Scan for the cell matching the given text and deliver its [x, y] coordinate at center. 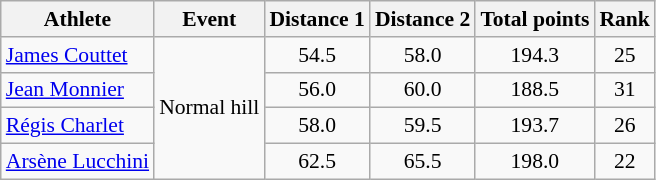
Rank [624, 19]
188.5 [534, 90]
65.5 [422, 162]
194.3 [534, 55]
Athlete [78, 19]
Normal hill [209, 108]
Arsène Lucchini [78, 162]
Jean Monnier [78, 90]
31 [624, 90]
60.0 [422, 90]
56.0 [316, 90]
54.5 [316, 55]
Régis Charlet [78, 126]
193.7 [534, 126]
James Couttet [78, 55]
22 [624, 162]
Total points [534, 19]
25 [624, 55]
198.0 [534, 162]
Distance 1 [316, 19]
Event [209, 19]
26 [624, 126]
62.5 [316, 162]
Distance 2 [422, 19]
59.5 [422, 126]
